From the cell containing the given text, extract its center point as (x, y) coordinate. 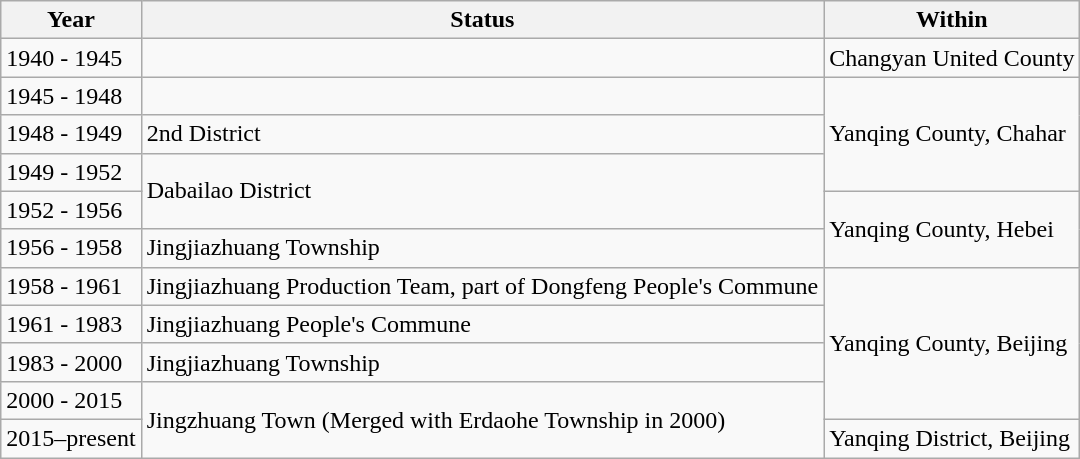
1945 - 1948 (71, 96)
1949 - 1952 (71, 172)
2015–present (71, 438)
1940 - 1945 (71, 58)
Jingjiazhuang Production Team, part of Dongfeng People's Commune (482, 286)
2nd District (482, 134)
Dabailao District (482, 191)
Jingzhuang Town (Merged with Erdaohe Township in 2000) (482, 419)
1948 - 1949 (71, 134)
Within (952, 20)
1983 - 2000 (71, 362)
Yanqing County, Chahar (952, 134)
Status (482, 20)
1961 - 1983 (71, 324)
Jingjiazhuang People's Commune (482, 324)
Yanqing County, Beijing (952, 343)
2000 - 2015 (71, 400)
Year (71, 20)
Yanqing District, Beijing (952, 438)
1956 - 1958 (71, 248)
Yanqing County, Hebei (952, 229)
1952 - 1956 (71, 210)
1958 - 1961 (71, 286)
Changyan United County (952, 58)
